Return the (x, y) coordinate for the center point of the cell that contains the specified text.  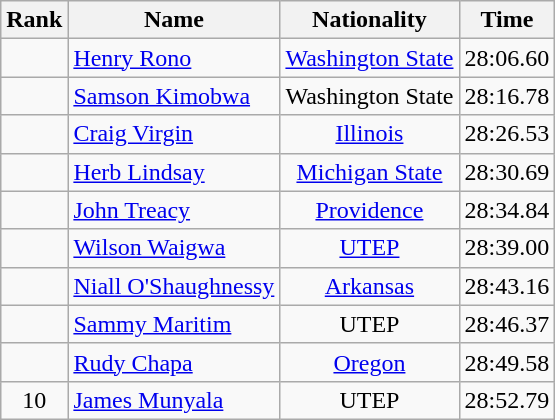
Nationality (370, 20)
Niall O'Shaughnessy (174, 286)
28:34.84 (507, 210)
28:30.69 (507, 172)
28:26.53 (507, 134)
28:16.78 (507, 96)
Providence (370, 210)
Michigan State (370, 172)
Craig Virgin (174, 134)
James Munyala (174, 400)
Arkansas (370, 286)
Sammy Maritim (174, 324)
Rank (34, 20)
John Treacy (174, 210)
28:39.00 (507, 248)
10 (34, 400)
Rudy Chapa (174, 362)
Name (174, 20)
Time (507, 20)
Wilson Waigwa (174, 248)
Herb Lindsay (174, 172)
28:49.58 (507, 362)
Illinois (370, 134)
28:06.60 (507, 58)
28:52.79 (507, 400)
Oregon (370, 362)
Samson Kimobwa (174, 96)
28:43.16 (507, 286)
28:46.37 (507, 324)
Henry Rono (174, 58)
